Detect which cell encompasses the target text, then output its (X, Y) center coordinate. 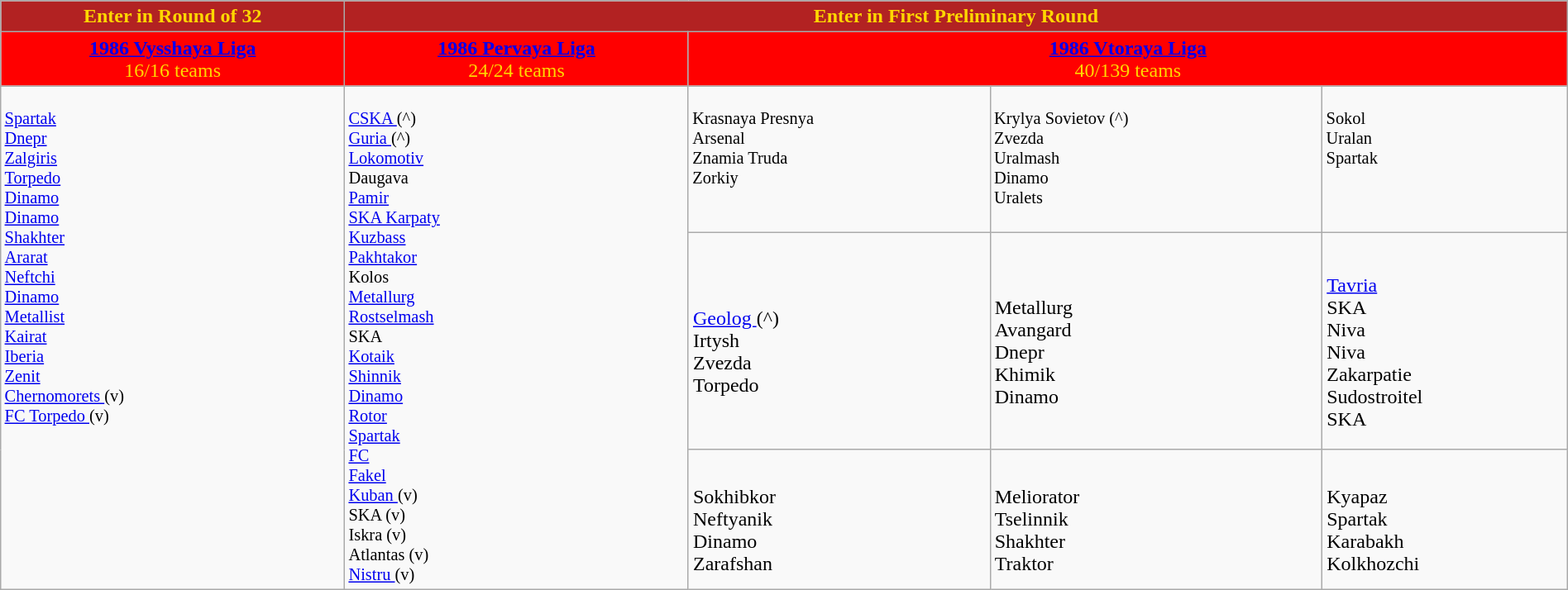
Krylya Sovietov (^) Zvezda Uralmash Dinamo Uralets (1156, 159)
1986 Pervaya Liga24/24 teams (517, 59)
Spartak Dnepr Zalgiris Torpedo Dinamo Dinamo Shakhter Ararat Neftchi Dinamo Metallist Kairat Iberia Zenit Chernomorets (v) FC Torpedo (v) (173, 338)
Sokol Uralan Spartak (1446, 159)
Kyapaz Spartak Karabakh Kolkhozchi (1446, 519)
Geolog (^) Irtysh Zvezda Torpedo (839, 342)
Enter in First Preliminary Round (956, 17)
Enter in Round of 32 (173, 17)
Sokhibkor Neftyanik Dinamo Zarafshan (839, 519)
Metallurg Avangard Dnepr Khimik Dinamo (1156, 342)
Tavria SKA Niva Niva Zakarpatie Sudostroitel SKA (1446, 342)
1986 Vtoraya Liga40/139 teams (1128, 59)
1986 Vysshaya Liga16/16 teams (173, 59)
Meliorator Tselinnik Shakhter Traktor (1156, 519)
Krasnaya Presnya Arsenal Znamia Truda Zorkiy (839, 159)
